Return [x, y] of the center of cell containing provided text 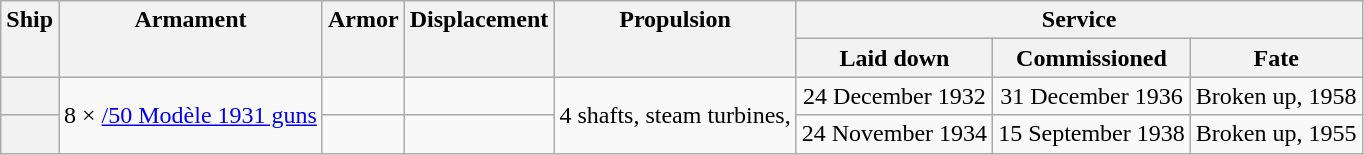
Commissioned [1092, 58]
8 × /50 Modèle 1931 guns [191, 115]
15 September 1938 [1092, 134]
24 November 1934 [894, 134]
Ship [30, 39]
4 shafts, steam turbines, [675, 115]
Fate [1276, 58]
Broken up, 1955 [1276, 134]
Propulsion [675, 39]
Service [1079, 20]
Laid down [894, 58]
Displacement [479, 39]
Armor [363, 39]
24 December 1932 [894, 96]
31 December 1936 [1092, 96]
Broken up, 1958 [1276, 96]
Armament [191, 39]
